Provide the (X, Y) coordinate of the cell's center where the given text is located.  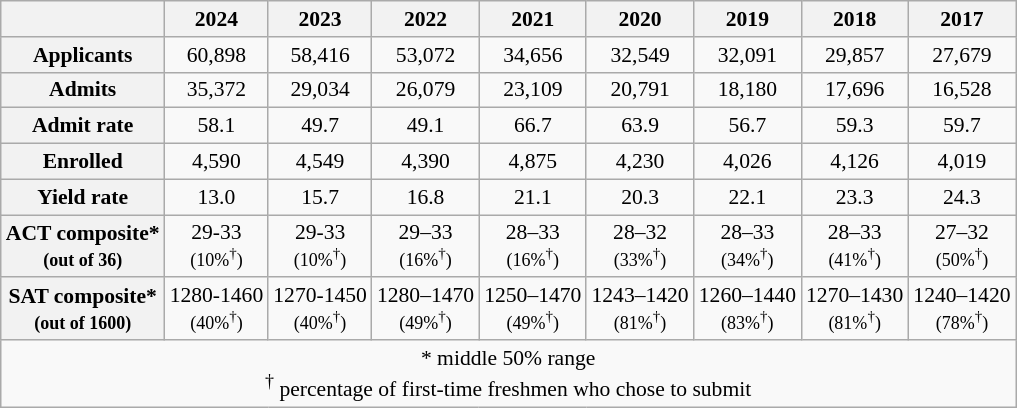
1243–1420(81%†) (640, 308)
66.7 (532, 126)
4,390 (426, 161)
15.7 (320, 197)
4,590 (217, 161)
20,791 (640, 90)
1260–1440(83%†) (748, 308)
29,034 (320, 90)
Admits (83, 90)
49.7 (320, 126)
60,898 (217, 54)
23,109 (532, 90)
4,549 (320, 161)
2020 (640, 19)
1240–1420(78%†) (962, 308)
ACT composite*(out of 36) (83, 246)
2024 (217, 19)
Applicants (83, 54)
2019 (748, 19)
32,549 (640, 54)
1250–1470(49%†) (532, 308)
2022 (426, 19)
58.1 (217, 126)
SAT composite*(out of 1600) (83, 308)
28–33(41%†) (854, 246)
2021 (532, 19)
4,875 (532, 161)
63.9 (640, 126)
28–32(33%†) (640, 246)
20.3 (640, 197)
35,372 (217, 90)
* middle 50% range † percentage of first-time freshmen who chose to submit (508, 374)
2023 (320, 19)
58,416 (320, 54)
Enrolled (83, 161)
28–33(34%†) (748, 246)
16,528 (962, 90)
49.1 (426, 126)
28–33(16%†) (532, 246)
2018 (854, 19)
23.3 (854, 197)
32,091 (748, 54)
1280-1460(40%†) (217, 308)
59.7 (962, 126)
1270–1430(81%†) (854, 308)
34,656 (532, 54)
27,679 (962, 54)
21.1 (532, 197)
1270-1450(40%†) (320, 308)
2017 (962, 19)
1280–1470(49%†) (426, 308)
29–33(16%†) (426, 246)
56.7 (748, 126)
17,696 (854, 90)
59.3 (854, 126)
22.1 (748, 197)
16.8 (426, 197)
29,857 (854, 54)
Admit rate (83, 126)
13.0 (217, 197)
4,126 (854, 161)
4,026 (748, 161)
Yield rate (83, 197)
4,019 (962, 161)
27–32(50%†) (962, 246)
4,230 (640, 161)
26,079 (426, 90)
53,072 (426, 54)
18,180 (748, 90)
24.3 (962, 197)
